Search for the cell housing the specified text and yield its [X, Y] center coordinate. 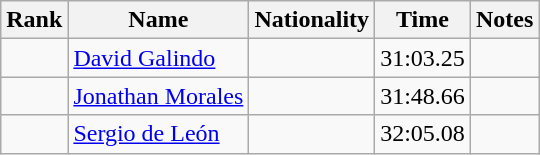
Rank [34, 20]
31:48.66 [423, 96]
Nationality [312, 20]
Name [158, 20]
Jonathan Morales [158, 96]
Notes [504, 20]
32:05.08 [423, 134]
Time [423, 20]
31:03.25 [423, 58]
Sergio de León [158, 134]
David Galindo [158, 58]
